Output the (X, Y) coordinate of the center of the cell containing the given text.  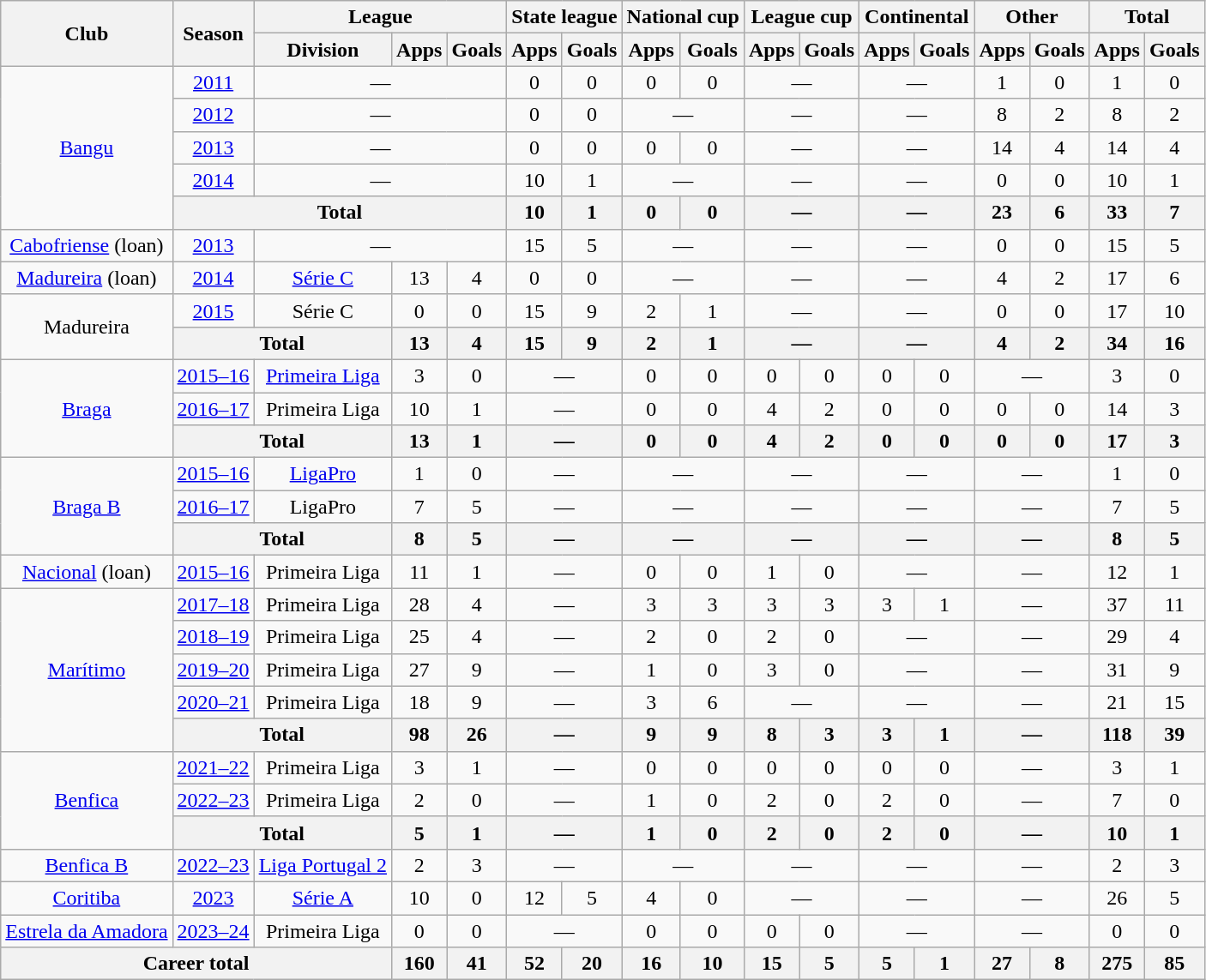
Coritiba (87, 898)
41 (477, 964)
2023–24 (213, 930)
Braga (87, 408)
39 (1174, 735)
23 (1002, 213)
160 (419, 964)
National cup (683, 17)
Season (213, 33)
Division (323, 50)
2018–19 (213, 637)
2020–21 (213, 702)
52 (534, 964)
275 (1117, 964)
Marítimo (87, 670)
37 (1117, 604)
Nacional (loan) (87, 572)
34 (1117, 343)
Série A (323, 898)
2017–18 (213, 604)
Madureira (87, 327)
Estrela da Amadora (87, 930)
2015 (213, 310)
Other (1032, 17)
Braga B (87, 507)
33 (1117, 213)
Continental (917, 17)
Career total (196, 964)
18 (419, 702)
Cabofriense (loan) (87, 245)
28 (419, 604)
29 (1117, 637)
League cup (801, 17)
98 (419, 735)
League (381, 17)
2011 (213, 82)
Club (87, 33)
20 (592, 964)
2019–20 (213, 670)
21 (1117, 702)
118 (1117, 735)
25 (419, 637)
Madureira (loan) (87, 278)
Liga Portugal 2 (323, 865)
31 (1117, 670)
State league (564, 17)
2021–22 (213, 767)
Bangu (87, 147)
85 (1174, 964)
Benfica B (87, 865)
2012 (213, 115)
Benfica (87, 800)
2023 (213, 898)
